Return the (X, Y) coordinate for the center point of the cell that contains the specified text.  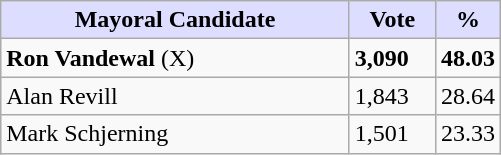
48.03 (468, 58)
Vote (392, 20)
1,843 (392, 96)
Mayoral Candidate (176, 20)
1,501 (392, 134)
Mark Schjerning (176, 134)
23.33 (468, 134)
3,090 (392, 58)
Ron Vandewal (X) (176, 58)
Alan Revill (176, 96)
28.64 (468, 96)
% (468, 20)
